Locate the cell with the specified text and output its [X, Y] center coordinate. 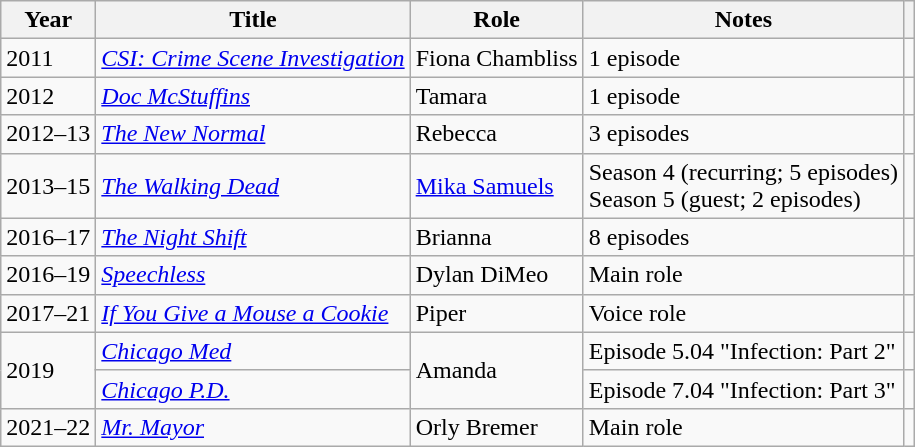
The New Normal [253, 134]
Voice role [743, 313]
Year [48, 20]
2012 [48, 96]
2011 [48, 58]
Mr. Mayor [253, 427]
The Walking Dead [253, 186]
Brianna [496, 237]
Piper [496, 313]
CSI: Crime Scene Investigation [253, 58]
Doc McStuffins [253, 96]
3 episodes [743, 134]
2019 [48, 370]
Orly Bremer [496, 427]
The Night Shift [253, 237]
2013–15 [48, 186]
Chicago P.D. [253, 389]
Tamara [496, 96]
2021–22 [48, 427]
Fiona Chambliss [496, 58]
2017–21 [48, 313]
Season 4 (recurring; 5 episodes)Season 5 (guest; 2 episodes) [743, 186]
Episode 7.04 "Infection: Part 3" [743, 389]
Role [496, 20]
2016–17 [48, 237]
If You Give a Mouse a Cookie [253, 313]
Title [253, 20]
2016–19 [48, 275]
Rebecca [496, 134]
Episode 5.04 "Infection: Part 2" [743, 351]
2012–13 [48, 134]
Amanda [496, 370]
Mika Samuels [496, 186]
8 episodes [743, 237]
Dylan DiMeo [496, 275]
Chicago Med [253, 351]
Speechless [253, 275]
Notes [743, 20]
